Determine the [x, y] coordinate at the center of the cell enclosing the given text.  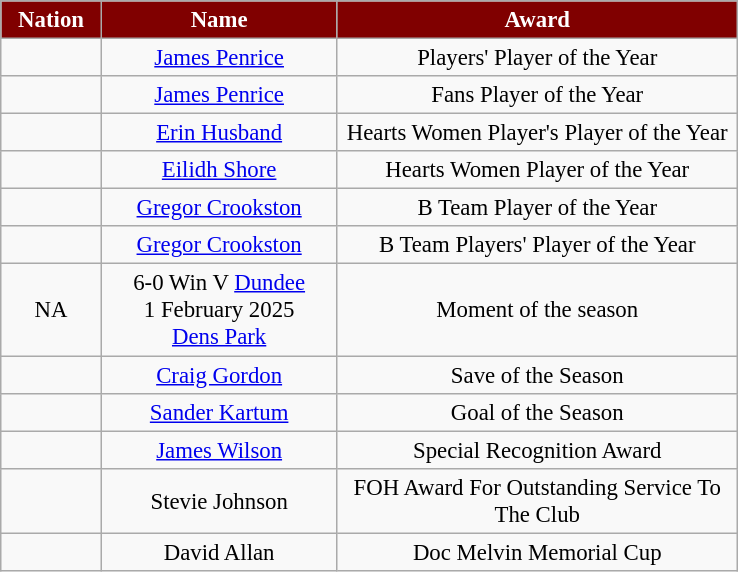
Hearts Women Player's Player of the Year [538, 133]
Hearts Women Player of the Year [538, 170]
Sander Kartum [219, 412]
Erin Husband [219, 133]
FOH Award For Outstanding Service To The Club [538, 500]
Save of the Season [538, 375]
Name [219, 20]
B Team Player of the Year [538, 208]
Nation [52, 20]
Fans Player of the Year [538, 95]
Doc Melvin Memorial Cup [538, 552]
Stevie Johnson [219, 500]
B Team Players' Player of the Year [538, 245]
James Wilson [219, 450]
Award [538, 20]
Special Recognition Award [538, 450]
Eilidh Shore [219, 170]
Craig Gordon [219, 375]
6-0 Win V Dundee1 February 2025Dens Park [219, 310]
Players' Player of the Year [538, 58]
NA [52, 310]
David Allan [219, 552]
Goal of the Season [538, 412]
Moment of the season [538, 310]
